Scan for the cell matching the given text and deliver its [x, y] coordinate at center. 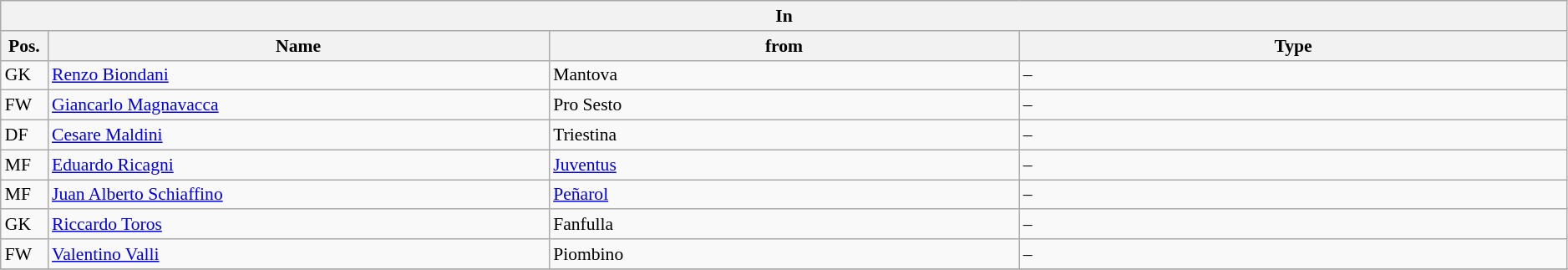
Mantova [784, 75]
Peñarol [784, 195]
Valentino Valli [298, 254]
Giancarlo Magnavacca [298, 105]
Name [298, 46]
In [784, 16]
Pro Sesto [784, 105]
Riccardo Toros [298, 225]
Type [1293, 46]
Triestina [784, 135]
Cesare Maldini [298, 135]
from [784, 46]
Eduardo Ricagni [298, 165]
DF [24, 135]
Piombino [784, 254]
Fanfulla [784, 225]
Juventus [784, 165]
Pos. [24, 46]
Renzo Biondani [298, 75]
Juan Alberto Schiaffino [298, 195]
